For the text-containing cell, return its midpoint in [X, Y] coordinate format. 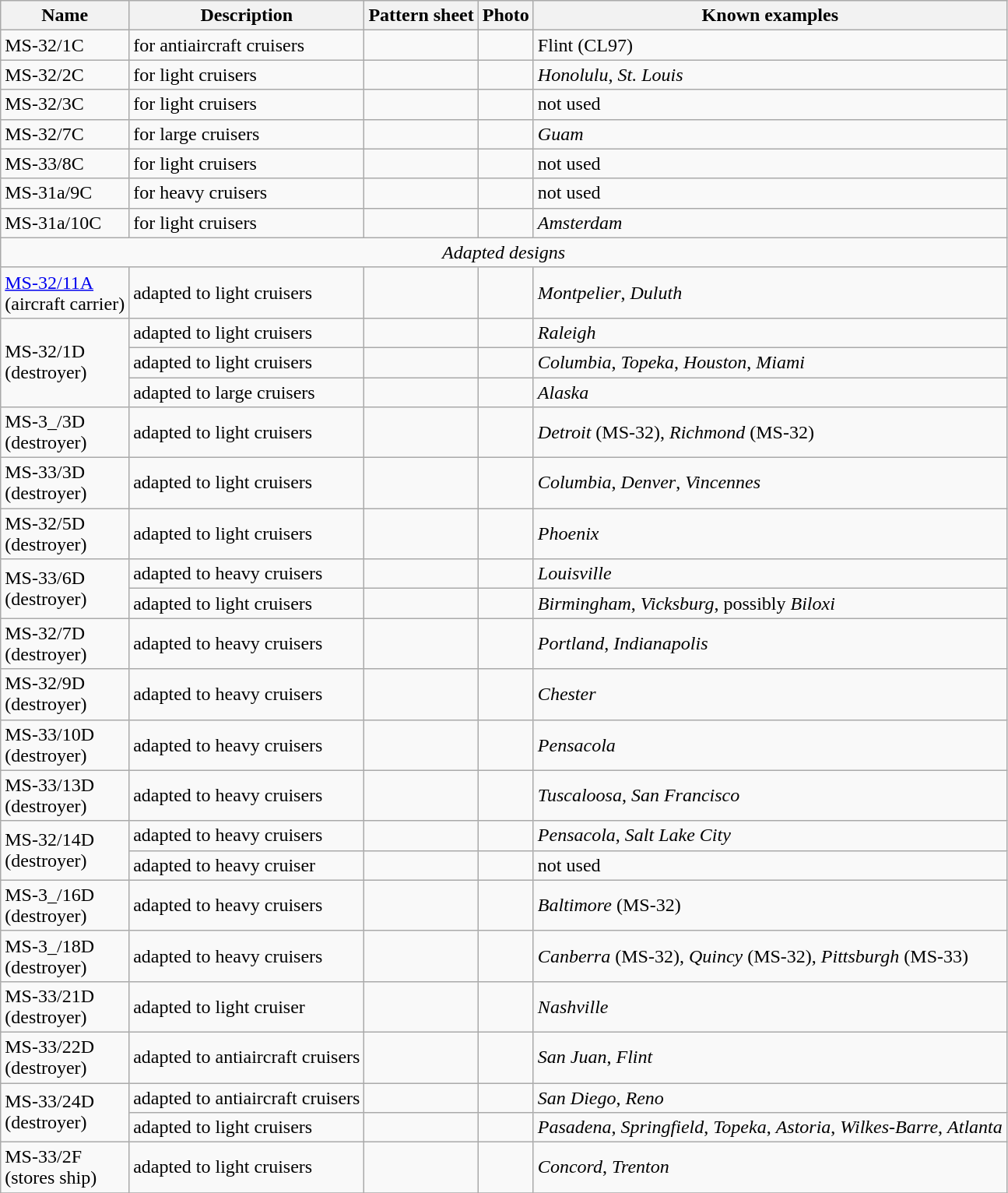
Montpelier, Duluth [770, 293]
MS-33/3D(destroyer) [65, 483]
Baltimore (MS-32) [770, 905]
Chester [770, 695]
MS-32/7D(destroyer) [65, 643]
San Juan, Flint [770, 1058]
Portland, Indianapolis [770, 643]
Concord, Trenton [770, 1168]
for antiaircraft cruisers [247, 45]
Guam [770, 134]
Pensacola [770, 744]
Columbia, Topeka, Houston, Miami [770, 362]
Phoenix [770, 534]
MS-3_/3D(destroyer) [65, 433]
MS-33/13D(destroyer) [65, 796]
Canberra (MS-32), Quincy (MS-32), Pittsburgh (MS-33) [770, 956]
MS-3_/16D(destroyer) [65, 905]
MS-33/2F(stores ship) [65, 1168]
for heavy cruisers [247, 193]
Raleigh [770, 333]
MS-33/10D(destroyer) [65, 744]
Louisville [770, 574]
MS-33/22D(destroyer) [65, 1058]
for large cruisers [247, 134]
MS-31a/9C [65, 193]
San Diego, Reno [770, 1097]
MS-33/21D(destroyer) [65, 1006]
Known examples [770, 16]
MS-32/2C [65, 75]
MS-32/9D(destroyer) [65, 695]
MS-32/3C [65, 104]
Alaska [770, 392]
Name [65, 16]
Columbia, Denver, Vincennes [770, 483]
Honolulu, St. Louis [770, 75]
MS-32/11A(aircraft carrier) [65, 293]
MS-33/6D(destroyer) [65, 589]
Pensacola, Salt Lake City [770, 836]
Photo [506, 16]
Detroit (MS-32), Richmond (MS-32) [770, 433]
MS-33/8C [65, 164]
Pattern sheet [421, 16]
adapted to light cruiser [247, 1006]
MS-32/14D(destroyer) [65, 850]
Tuscaloosa, San Francisco [770, 796]
Flint (CL97) [770, 45]
Adapted designs [504, 252]
MS-32/1C [65, 45]
Description [247, 16]
MS-3_/18D(destroyer) [65, 956]
Nashville [770, 1006]
MS-32/7C [65, 134]
Birmingham, Vicksburg, possibly Biloxi [770, 604]
MS-32/1D(destroyer) [65, 362]
Pasadena, Springfield, Topeka, Astoria, Wilkes-Barre, Atlanta [770, 1128]
MS-31a/10C [65, 223]
Amsterdam [770, 223]
MS-33/24D(destroyer) [65, 1112]
adapted to heavy cruiser [247, 865]
MS-32/5D(destroyer) [65, 534]
adapted to large cruisers [247, 392]
